Pinpoint the cell where the given text exists, returning its (x, y) midpoint coordinate. 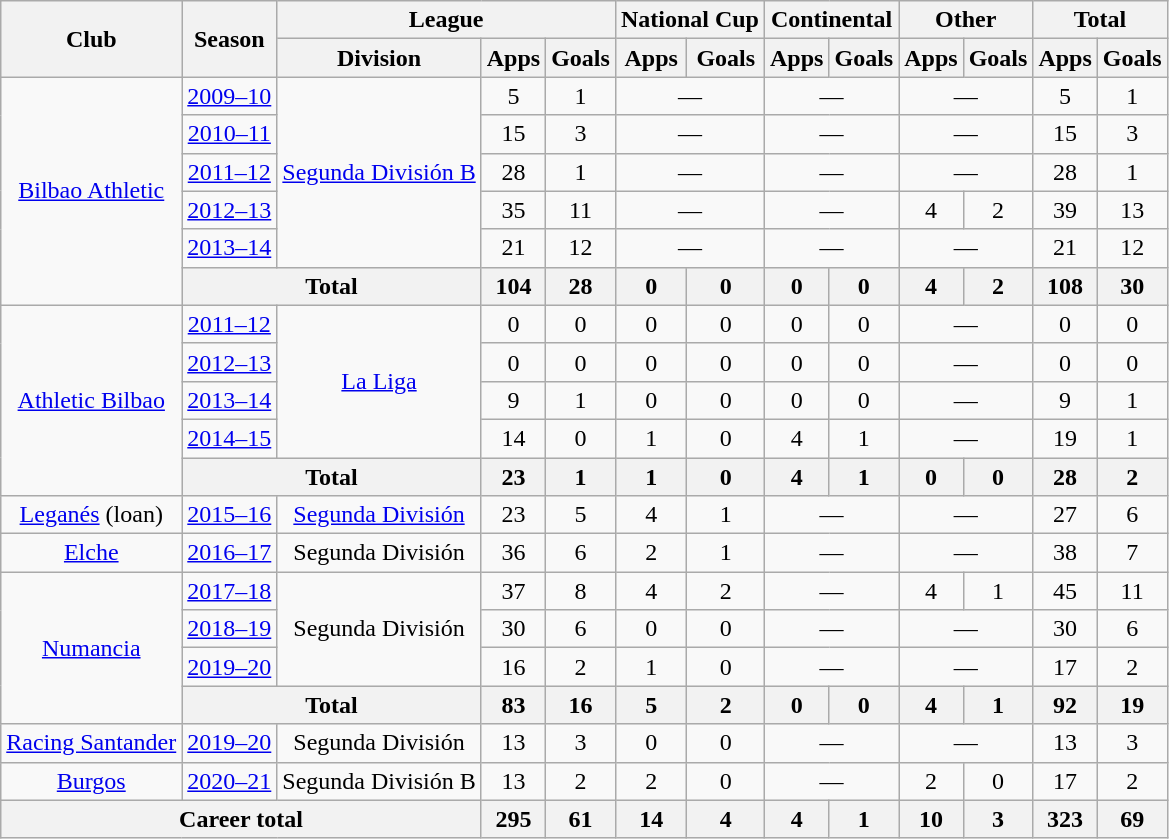
45 (1065, 591)
Bilbao Athletic (92, 191)
7 (1132, 553)
61 (581, 819)
Career total (241, 819)
Burgos (92, 781)
37 (513, 591)
Numancia (92, 648)
Other (966, 20)
La Liga (379, 381)
2018–19 (230, 629)
323 (1065, 819)
295 (513, 819)
Season (230, 39)
8 (581, 591)
Continental (832, 20)
2009–10 (230, 96)
2014–15 (230, 438)
108 (1065, 286)
2015–16 (230, 515)
10 (931, 819)
2010–11 (230, 134)
38 (1065, 553)
27 (1065, 515)
Racing Santander (92, 743)
2020–21 (230, 781)
2017–18 (230, 591)
Club (92, 39)
Division (379, 58)
League (446, 20)
92 (1065, 705)
39 (1065, 210)
Athletic Bilbao (92, 400)
69 (1132, 819)
Leganés (loan) (92, 515)
35 (513, 210)
2016–17 (230, 553)
Elche (92, 553)
National Cup (690, 20)
36 (513, 553)
104 (513, 286)
83 (513, 705)
